Search for the cell housing the specified text and yield its (X, Y) center coordinate. 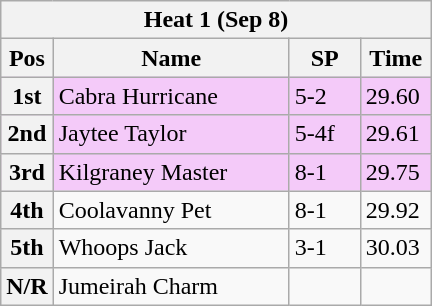
Cabra Hurricane (171, 96)
Jumeirah Charm (171, 286)
4th (27, 210)
29.92 (396, 210)
3rd (27, 172)
2nd (27, 134)
5th (27, 248)
3-1 (324, 248)
Whoops Jack (171, 248)
5-4f (324, 134)
1st (27, 96)
N/R (27, 286)
SP (324, 58)
29.61 (396, 134)
30.03 (396, 248)
Kilgraney Master (171, 172)
Pos (27, 58)
29.60 (396, 96)
Name (171, 58)
Time (396, 58)
29.75 (396, 172)
Jaytee Taylor (171, 134)
Heat 1 (Sep 8) (216, 20)
Coolavanny Pet (171, 210)
5-2 (324, 96)
